Locate the cell with the specified text and output its (x, y) center coordinate. 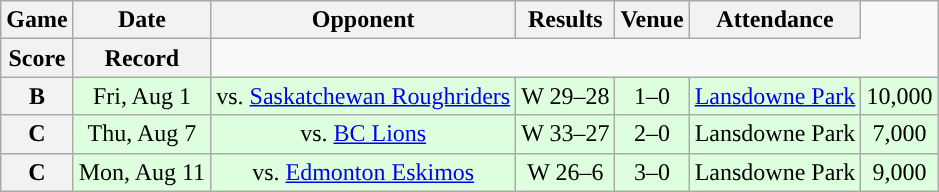
10,000 (900, 96)
1–0 (652, 96)
vs. Edmonton Eskimos (364, 172)
Date (142, 20)
Mon, Aug 11 (142, 172)
Fri, Aug 1 (142, 96)
2–0 (652, 134)
Opponent (364, 20)
7,000 (900, 134)
Score (37, 58)
B (37, 96)
vs. BC Lions (364, 134)
Thu, Aug 7 (142, 134)
9,000 (900, 172)
Results (566, 20)
vs. Saskatchewan Roughriders (364, 96)
W 26–6 (566, 172)
W 33–27 (566, 134)
Venue (652, 20)
Game (37, 20)
3–0 (652, 172)
W 29–28 (566, 96)
Record (142, 58)
Attendance (775, 20)
